Capture the cell that displays the provided text and extract its [x, y] central coordinate. 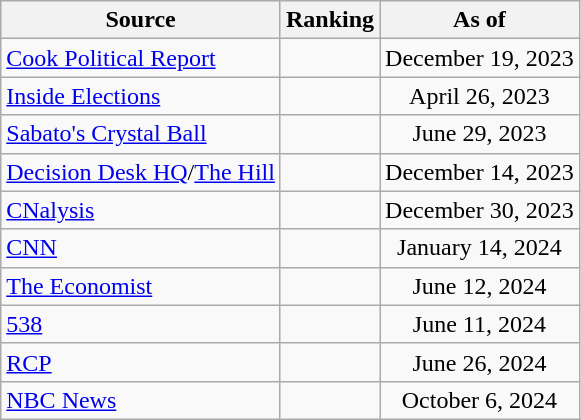
CNalysis [141, 210]
Sabato's Crystal Ball [141, 134]
Ranking [330, 20]
RCP [141, 362]
December 19, 2023 [480, 58]
Inside Elections [141, 96]
538 [141, 324]
June 12, 2024 [480, 286]
December 14, 2023 [480, 172]
December 30, 2023 [480, 210]
NBC News [141, 400]
June 26, 2024 [480, 362]
January 14, 2024 [480, 248]
Source [141, 20]
Decision Desk HQ/The Hill [141, 172]
CNN [141, 248]
As of [480, 20]
October 6, 2024 [480, 400]
Cook Political Report [141, 58]
June 29, 2023 [480, 134]
April 26, 2023 [480, 96]
June 11, 2024 [480, 324]
The Economist [141, 286]
